Find where the given text appears and provide that cell's center as (x, y) coordinate. 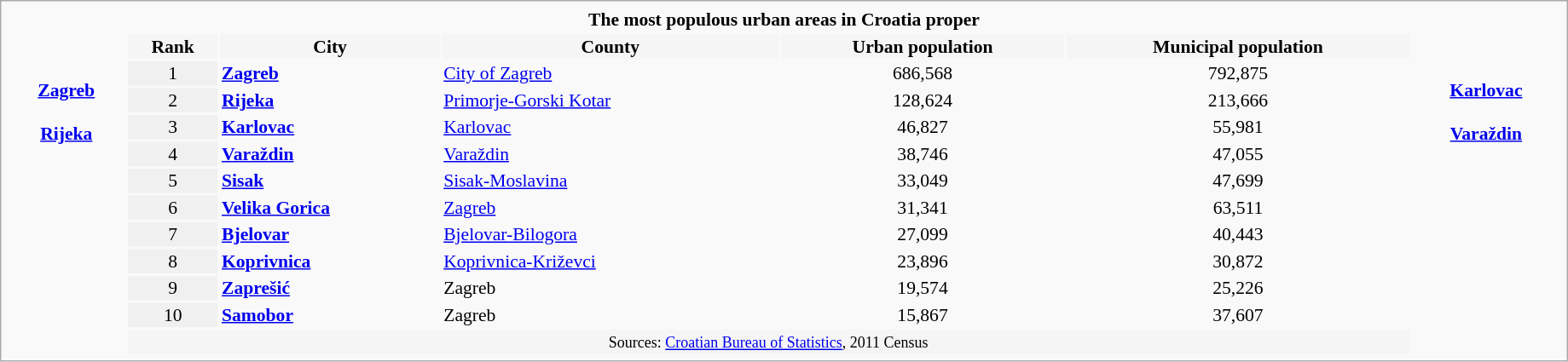
33,049 (923, 181)
Zagreb Rijeka (67, 194)
686,568 (923, 73)
10 (173, 314)
City (331, 46)
Bjelovar (331, 234)
Sources: Croatian Bureau of Statistics, 2011 Census (769, 342)
Velika Gorica (331, 207)
31,341 (923, 207)
5 (173, 181)
128,624 (923, 100)
Rank (173, 46)
38,746 (923, 153)
213,666 (1238, 100)
2 (173, 100)
6 (173, 207)
27,099 (923, 234)
9 (173, 288)
1 (173, 73)
Karlovac Varaždin (1487, 194)
City of Zagreb (610, 73)
47,055 (1238, 153)
3 (173, 127)
Urban population (923, 46)
23,896 (923, 261)
47,699 (1238, 181)
15,867 (923, 314)
40,443 (1238, 234)
The most populous urban areas in Croatia proper (784, 20)
46,827 (923, 127)
County (610, 46)
Samobor (331, 314)
63,511 (1238, 207)
Municipal population (1238, 46)
Primorje-Gorski Kotar (610, 100)
37,607 (1238, 314)
7 (173, 234)
Rijeka (331, 100)
Bjelovar-Bilogora (610, 234)
30,872 (1238, 261)
4 (173, 153)
25,226 (1238, 288)
55,981 (1238, 127)
Koprivnica (331, 261)
19,574 (923, 288)
Sisak-Moslavina (610, 181)
Koprivnica-Križevci (610, 261)
Zaprešić (331, 288)
792,875 (1238, 73)
8 (173, 261)
Sisak (331, 181)
